Extract the [x, y] coordinate from the center of the cell holding the provided text.  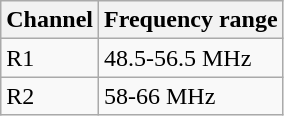
58-66 MHz [192, 96]
R1 [50, 58]
R2 [50, 96]
48.5-56.5 MHz [192, 58]
Channel [50, 20]
Frequency range [192, 20]
